Search for the cell housing the specified text and yield its (X, Y) center coordinate. 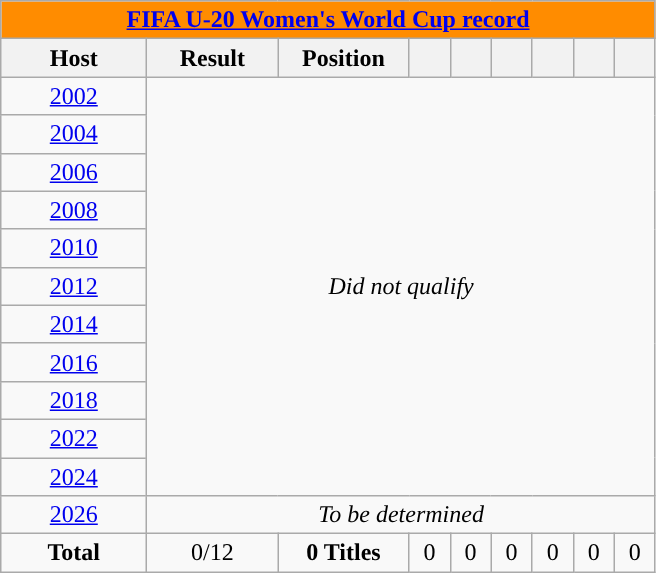
Position (344, 58)
2014 (74, 324)
0 Titles (344, 553)
2022 (74, 438)
2010 (74, 248)
2004 (74, 134)
2024 (74, 477)
Host (74, 58)
2006 (74, 172)
0/12 (212, 553)
Result (212, 58)
2016 (74, 362)
2002 (74, 96)
2012 (74, 286)
Total (74, 553)
2008 (74, 210)
Did not qualify (401, 286)
2026 (74, 515)
To be determined (401, 515)
2018 (74, 400)
FIFA U-20 Women's World Cup record (328, 20)
